Extract the [X, Y] coordinate from the center of the cell holding the provided text.  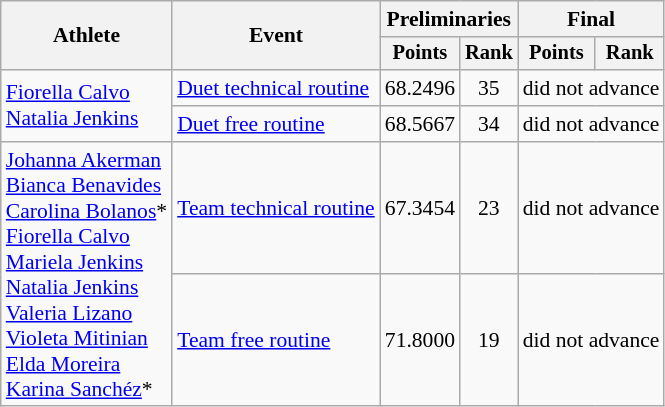
Athlete [86, 36]
Johanna AkermanBianca BenavidesCarolina Bolanos*Fiorella CalvoMariela JenkinsNatalia JenkinsValeria LizanoVioleta MitinianElda MoreiraKarina Sanchéz* [86, 274]
Duet technical routine [276, 88]
34 [489, 124]
Team free routine [276, 340]
Duet free routine [276, 124]
Preliminaries [449, 19]
Team technical routine [276, 208]
19 [489, 340]
67.3454 [420, 208]
68.5667 [420, 124]
68.2496 [420, 88]
Fiorella CalvoNatalia Jenkins [86, 106]
23 [489, 208]
Event [276, 36]
Final [592, 19]
35 [489, 88]
71.8000 [420, 340]
